For the text-containing cell, return its midpoint in (X, Y) coordinate format. 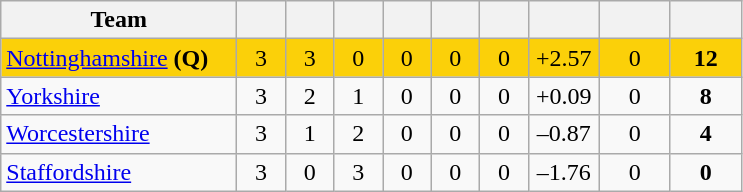
Staffordshire (119, 172)
Team (119, 20)
–1.76 (564, 172)
Nottinghamshire (Q) (119, 58)
Yorkshire (119, 96)
–0.87 (564, 134)
8 (706, 96)
4 (706, 134)
Worcestershire (119, 134)
+2.57 (564, 58)
+0.09 (564, 96)
12 (706, 58)
